Return the (x, y) coordinate for the center point of the cell that contains the specified text.  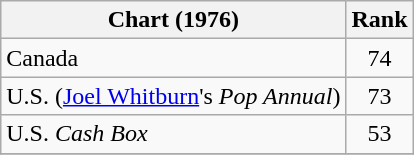
53 (380, 134)
U.S. (Joel Whitburn's Pop Annual) (174, 96)
Rank (380, 20)
Canada (174, 58)
Chart (1976) (174, 20)
74 (380, 58)
73 (380, 96)
U.S. Cash Box (174, 134)
